For the text-containing cell, return its midpoint in [x, y] coordinate format. 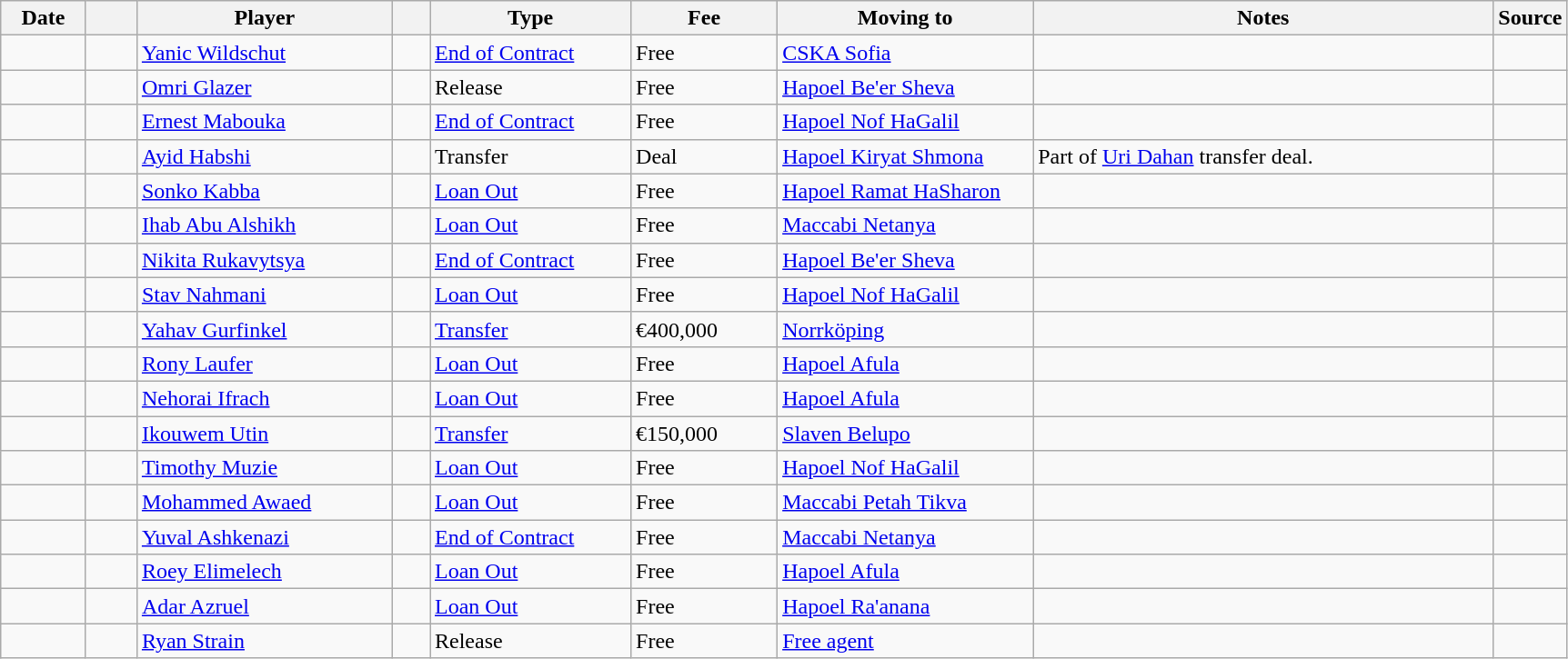
Yanic Wildschut [264, 53]
Ikouwem Utin [264, 434]
Yahav Gurfinkel [264, 329]
Date [44, 18]
Mohammed Awaed [264, 503]
Source [1530, 18]
Player [264, 18]
Maccabi Petah Tikva [906, 503]
Nikita Rukavytsya [264, 260]
€400,000 [704, 329]
Hapoel Kiryat Shmona [906, 156]
Nehorai Ifrach [264, 398]
Ihab Abu Alshikh [264, 225]
Ernest Mabouka [264, 122]
Moving to [906, 18]
Adar Azruel [264, 606]
Sonko Kabba [264, 191]
Timothy Muzie [264, 468]
Type [529, 18]
Hapoel Ramat HaSharon [906, 191]
Stav Nahmani [264, 295]
Notes [1263, 18]
Norrköping [906, 329]
Slaven Belupo [906, 434]
CSKA Sofia [906, 53]
Deal [704, 156]
€150,000 [704, 434]
Roey Elimelech [264, 572]
Free agent [906, 641]
Yuval Ashkenazi [264, 537]
Rony Laufer [264, 364]
Ryan Strain [264, 641]
Part of Uri Dahan transfer deal. [1263, 156]
Ayid Habshi [264, 156]
Fee [704, 18]
Hapoel Ra'anana [906, 606]
Omri Glazer [264, 87]
